Provide the [X, Y] coordinate of the cell's center where the given text is located.  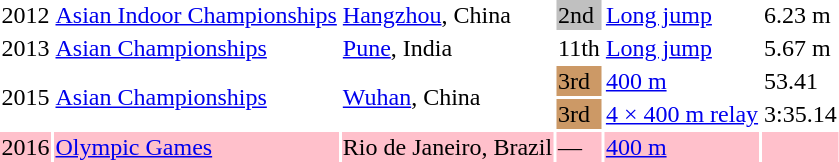
Rio de Janeiro, Brazil [447, 147]
Asian Indoor Championships [196, 15]
2015 [26, 98]
4 × 400 m relay [682, 114]
— [580, 147]
2016 [26, 147]
Wuhan, China [447, 98]
11th [580, 48]
2012 [26, 15]
3:35.14 [801, 114]
6.23 m [801, 15]
Olympic Games [196, 147]
53.41 [801, 81]
Hangzhou, China [447, 15]
5.67 m [801, 48]
2013 [26, 48]
Pune, India [447, 48]
2nd [580, 15]
